Output the (x, y) coordinate of the center of the cell containing the given text.  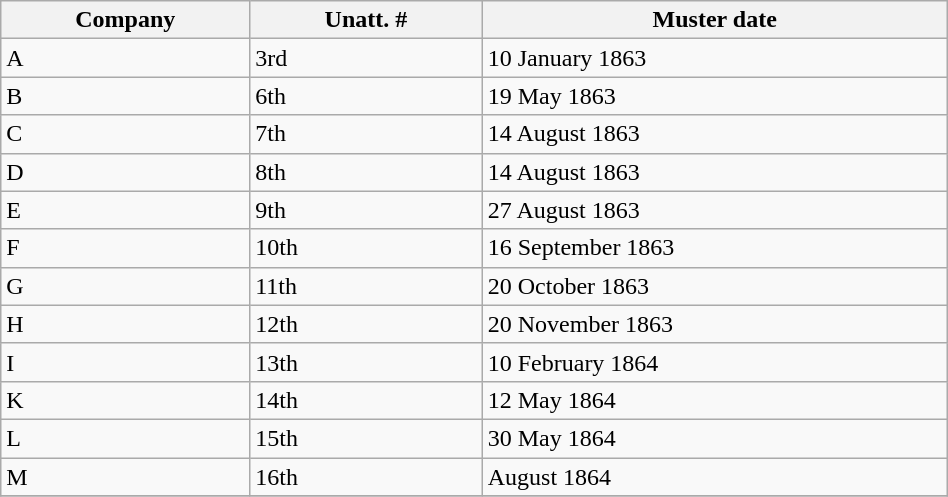
M (126, 477)
10th (366, 248)
A (126, 58)
Muster date (714, 20)
F (126, 248)
B (126, 96)
August 1864 (714, 477)
G (126, 286)
8th (366, 172)
6th (366, 96)
11th (366, 286)
12 May 1864 (714, 400)
D (126, 172)
16 September 1863 (714, 248)
H (126, 324)
15th (366, 438)
13th (366, 362)
3rd (366, 58)
27 August 1863 (714, 210)
L (126, 438)
16th (366, 477)
7th (366, 134)
E (126, 210)
12th (366, 324)
10 January 1863 (714, 58)
C (126, 134)
Company (126, 20)
K (126, 400)
19 May 1863 (714, 96)
14th (366, 400)
20 October 1863 (714, 286)
9th (366, 210)
Unatt. # (366, 20)
20 November 1863 (714, 324)
10 February 1864 (714, 362)
I (126, 362)
30 May 1864 (714, 438)
